Output the [x, y] coordinate of the center of the cell containing the given text.  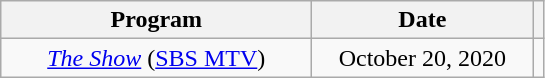
Date [422, 20]
October 20, 2020 [422, 58]
The Show (SBS MTV) [156, 58]
Program [156, 20]
